Capture the cell that displays the provided text and extract its [x, y] central coordinate. 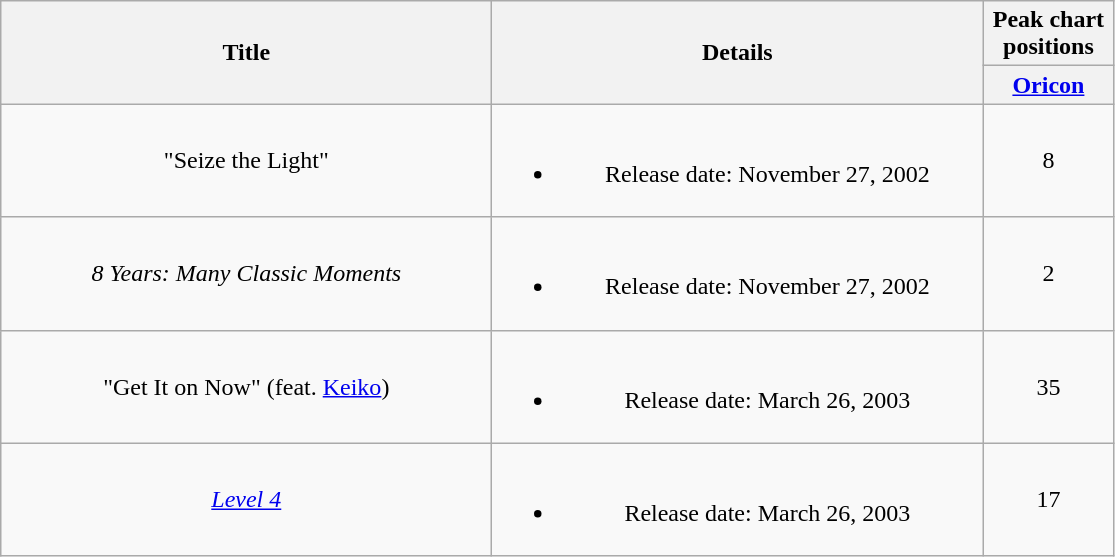
8 Years: Many Classic Moments [246, 274]
8 [1048, 160]
"Seize the Light" [246, 160]
Peak chart positions [1048, 34]
"Get It on Now" (feat. Keiko) [246, 386]
2 [1048, 274]
Details [738, 52]
Level 4 [246, 500]
35 [1048, 386]
17 [1048, 500]
Title [246, 52]
Oricon [1048, 85]
